Return (x, y) of the center of cell containing provided text 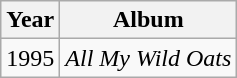
1995 (30, 58)
Year (30, 20)
All My Wild Oats (148, 58)
Album (148, 20)
